Scan for the cell matching the given text and deliver its (x, y) coordinate at center. 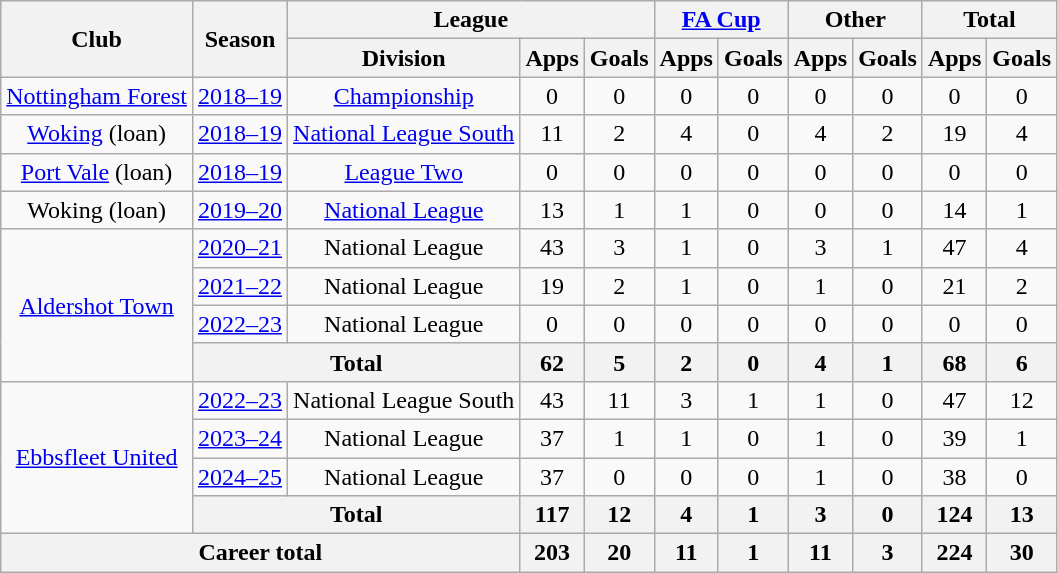
30 (1022, 553)
6 (1022, 362)
20 (619, 553)
2020–21 (240, 248)
Championship (404, 96)
62 (552, 362)
203 (552, 553)
FA Cup (721, 20)
Nottingham Forest (97, 96)
224 (954, 553)
124 (954, 515)
League Two (404, 172)
Club (97, 39)
21 (954, 286)
38 (954, 477)
Career total (260, 553)
2024–25 (240, 477)
117 (552, 515)
5 (619, 362)
39 (954, 438)
Port Vale (loan) (97, 172)
2019–20 (240, 210)
14 (954, 210)
Other (855, 20)
2021–22 (240, 286)
Season (240, 39)
Aldershot Town (97, 305)
Division (404, 58)
Ebbsfleet United (97, 457)
League (472, 20)
2023–24 (240, 438)
68 (954, 362)
